Locate the cell with the specified text and output its [X, Y] center coordinate. 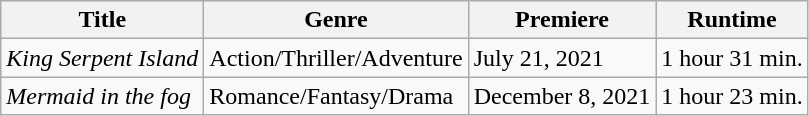
1 hour 23 min. [732, 96]
Title [102, 20]
1 hour 31 min. [732, 58]
Genre [336, 20]
Mermaid in the fog [102, 96]
Premiere [562, 20]
Action/Thriller/Adventure [336, 58]
Romance/Fantasy/Drama [336, 96]
December 8, 2021 [562, 96]
July 21, 2021 [562, 58]
King Serpent Island [102, 58]
Runtime [732, 20]
